Identify which cell holds the provided text, then report its [x, y] central coordinate. 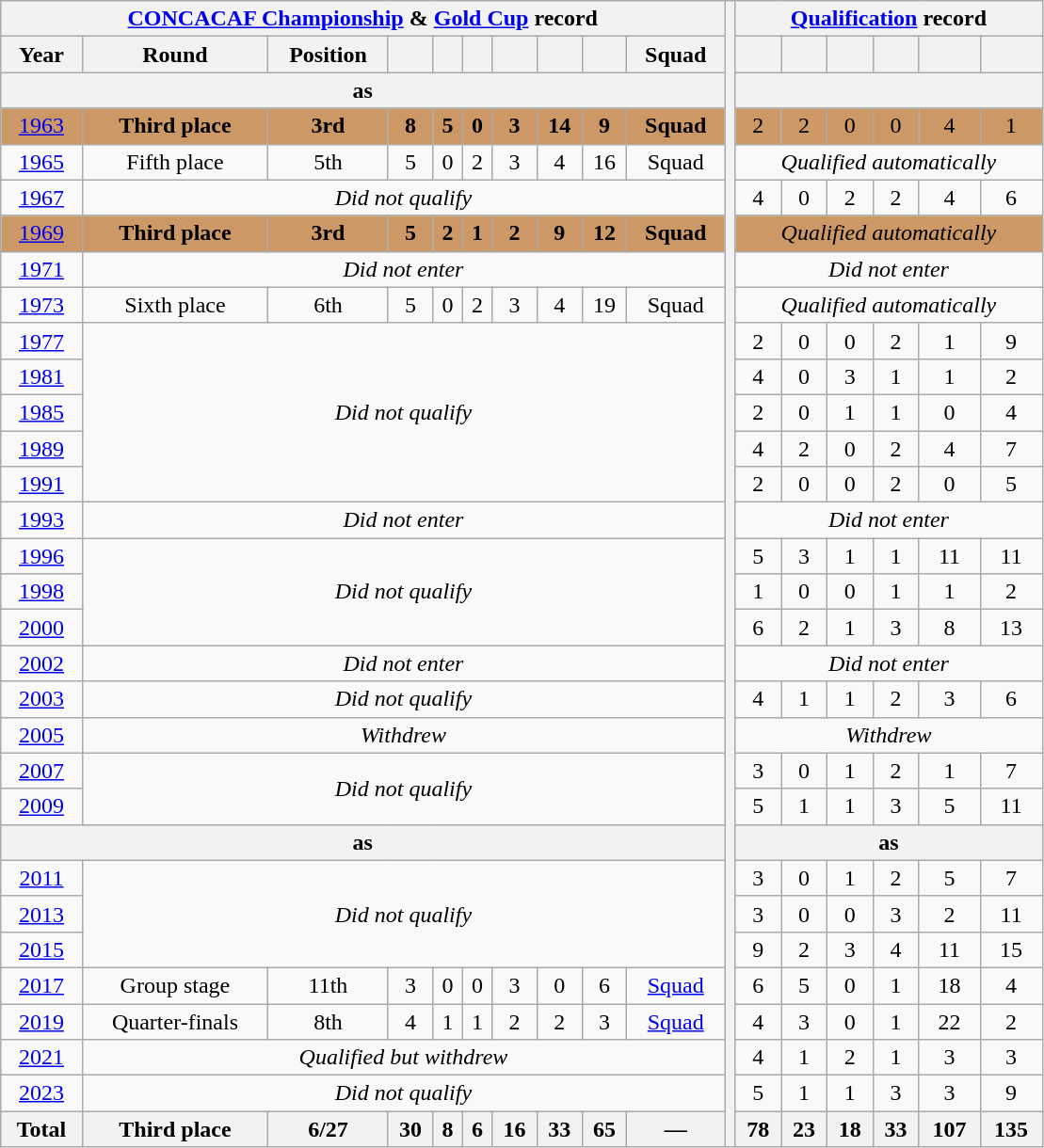
19 [604, 305]
1981 [41, 376]
2015 [41, 949]
135 [1011, 1129]
1963 [41, 126]
1985 [41, 412]
Qualification record [889, 19]
2019 [41, 1021]
1965 [41, 162]
Fifth place [175, 162]
107 [949, 1129]
8th [329, 1021]
1989 [41, 449]
Quarter-finals [175, 1021]
2011 [41, 878]
1971 [41, 269]
30 [410, 1129]
1993 [41, 520]
13 [1011, 628]
1967 [41, 198]
1977 [41, 341]
6/27 [329, 1129]
11th [329, 985]
12 [604, 233]
2003 [41, 699]
Qualified but withdrew [403, 1058]
78 [759, 1129]
6th [329, 305]
14 [559, 126]
1996 [41, 556]
1998 [41, 592]
Round [175, 55]
CONCACAF Championship & Gold Cup record [363, 19]
2002 [41, 663]
Total [41, 1129]
— [676, 1129]
1973 [41, 305]
65 [604, 1129]
2013 [41, 914]
1969 [41, 233]
1991 [41, 485]
22 [949, 1021]
15 [1011, 949]
Group stage [175, 985]
2021 [41, 1058]
2000 [41, 628]
Sixth place [175, 305]
5th [329, 162]
2023 [41, 1093]
2009 [41, 806]
2007 [41, 771]
2005 [41, 735]
23 [804, 1129]
Year [41, 55]
Position [329, 55]
2017 [41, 985]
